Return (X, Y) of the center of cell containing provided text 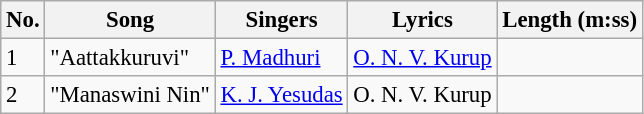
2 (23, 95)
"Aattakkuruvi" (130, 58)
Lyrics (422, 20)
No. (23, 20)
"Manaswini Nin" (130, 95)
Song (130, 20)
1 (23, 58)
K. J. Yesudas (282, 95)
P. Madhuri (282, 58)
Length (m:ss) (570, 20)
Singers (282, 20)
